Scan for the cell matching the given text and deliver its (x, y) coordinate at center. 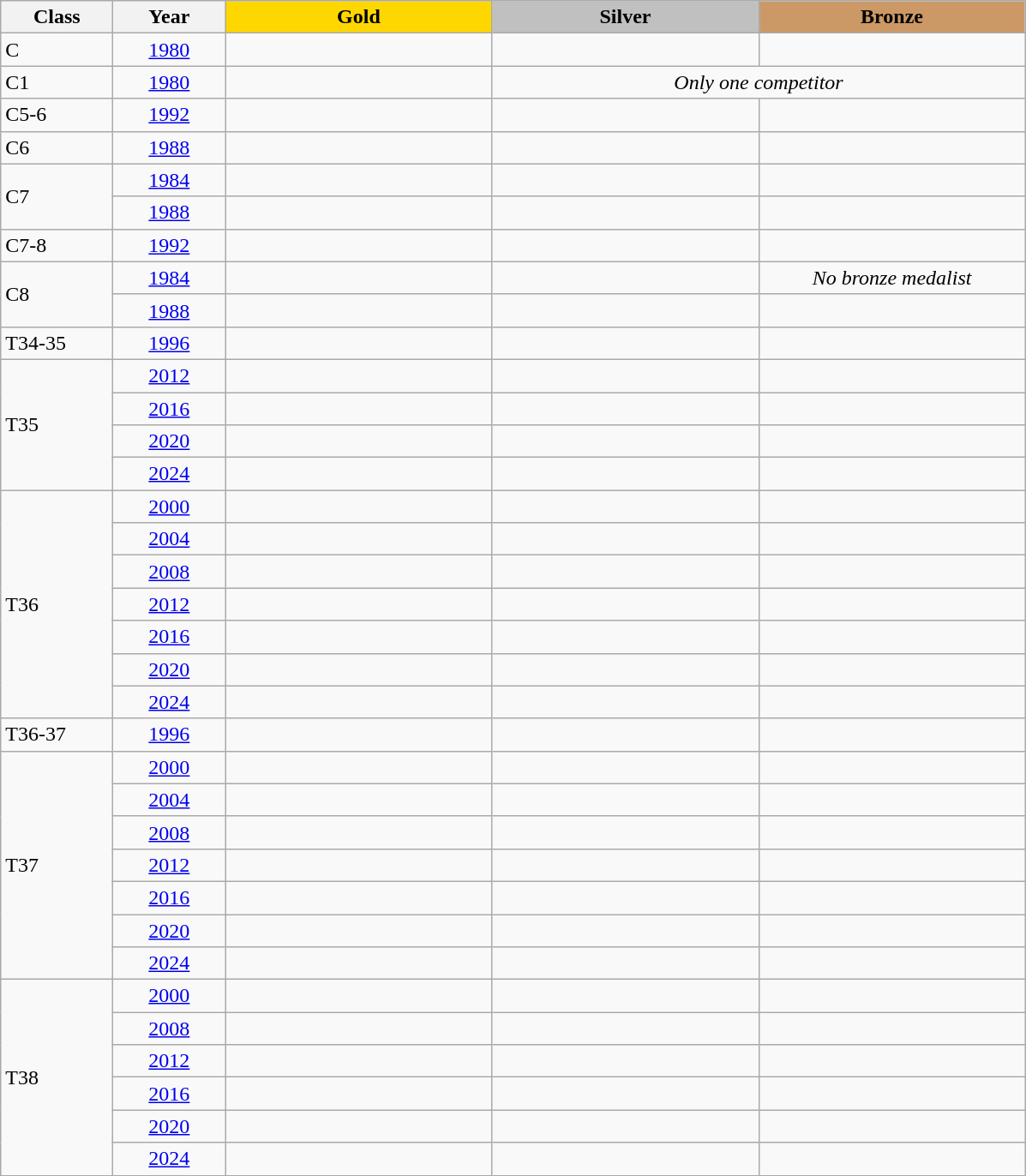
T34-35 (57, 343)
C7 (57, 196)
C6 (57, 147)
Only one competitor (759, 82)
C (57, 50)
T37 (57, 865)
No bronze medalist (891, 278)
Class (57, 17)
C1 (57, 82)
Silver (626, 17)
T35 (57, 424)
Bronze (891, 17)
T38 (57, 1077)
C5-6 (57, 115)
T36 (57, 604)
Year (170, 17)
Gold (358, 17)
C7-8 (57, 245)
T36-37 (57, 735)
C8 (57, 294)
